From the cell containing the given text, extract its center point as (x, y) coordinate. 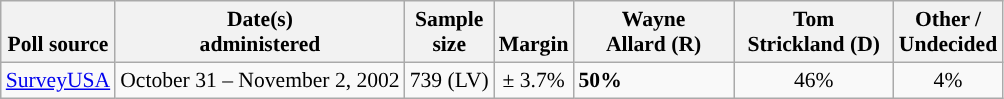
TomStrickland (D) (814, 32)
46% (814, 80)
50% (653, 80)
SurveyUSA (58, 80)
Margin (534, 32)
Date(s)administered (260, 32)
WayneAllard (R) (653, 32)
Other /Undecided (948, 32)
October 31 – November 2, 2002 (260, 80)
739 (LV) (450, 80)
Poll source (58, 32)
4% (948, 80)
± 3.7% (534, 80)
Samplesize (450, 32)
